Output the (X, Y) coordinate of the center of the cell containing the given text.  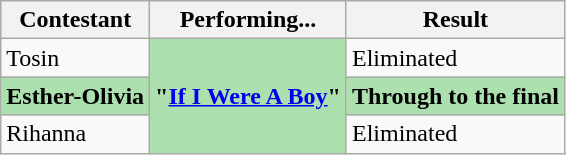
Performing... (248, 20)
Esther-Olivia (76, 96)
Contestant (76, 20)
Through to the final (455, 96)
Tosin (76, 58)
Result (455, 20)
Rihanna (76, 134)
"If I Were A Boy" (248, 96)
